Return (x, y) of the center of cell containing provided text 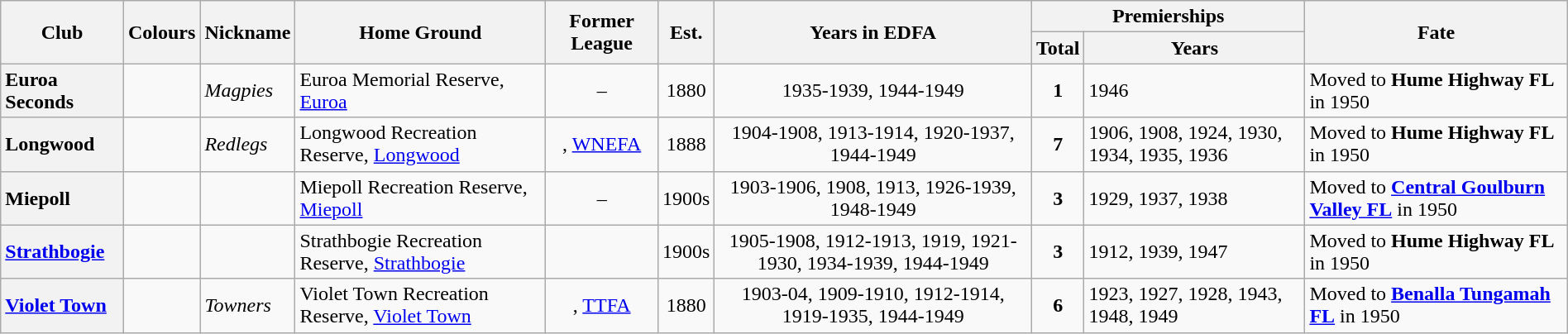
Former League (602, 32)
Years (1194, 48)
Longwood Recreation Reserve, Longwood (420, 144)
Violet Town (63, 306)
Colours (161, 32)
1903-1906, 1908, 1913, 1926-1939, 1948-1949 (873, 198)
1 (1058, 91)
Violet Town Recreation Reserve, Violet Town (420, 306)
, WNEFA (602, 144)
1906, 1908, 1924, 1930, 1934, 1935, 1936 (1194, 144)
Strathbogie (63, 251)
Est. (686, 32)
1946 (1194, 91)
Longwood (63, 144)
Moved to Central Goulburn Valley FL in 1950 (1436, 198)
Years in EDFA (873, 32)
Strathbogie Recreation Reserve, Strathbogie (420, 251)
7 (1058, 144)
Euroa Memorial Reserve, Euroa (420, 91)
1923, 1927, 1928, 1943, 1948, 1949 (1194, 306)
Miepoll (63, 198)
Nickname (248, 32)
Moved to Benalla Tungamah FL in 1950 (1436, 306)
Towners (248, 306)
1888 (686, 144)
1905-1908, 1912-1913, 1919, 1921-1930, 1934-1939, 1944-1949 (873, 251)
1903-04, 1909-1910, 1912-1914, 1919-1935, 1944-1949 (873, 306)
1929, 1937, 1938 (1194, 198)
Magpies (248, 91)
, TTFA (602, 306)
1912, 1939, 1947 (1194, 251)
6 (1058, 306)
1935-1939, 1944-1949 (873, 91)
Club (63, 32)
Redlegs (248, 144)
Total (1058, 48)
Euroa Seconds (63, 91)
Home Ground (420, 32)
Premierships (1168, 17)
Miepoll Recreation Reserve, Miepoll (420, 198)
1904-1908, 1913-1914, 1920-1937, 1944-1949 (873, 144)
Fate (1436, 32)
